Return the [X, Y] coordinate for the center point of the cell that contains the specified text.  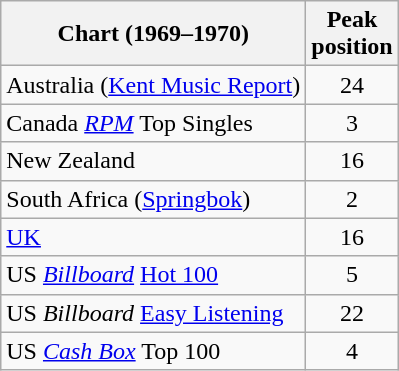
New Zealand [154, 161]
22 [352, 313]
3 [352, 123]
24 [352, 85]
US Cash Box Top 100 [154, 351]
5 [352, 275]
Australia (Kent Music Report) [154, 85]
UK [154, 237]
Peakposition [352, 34]
2 [352, 199]
4 [352, 351]
Canada RPM Top Singles [154, 123]
South Africa (Springbok) [154, 199]
US Billboard Hot 100 [154, 275]
Chart (1969–1970) [154, 34]
US Billboard Easy Listening [154, 313]
